Output the (X, Y) coordinate of the center of the cell containing the given text.  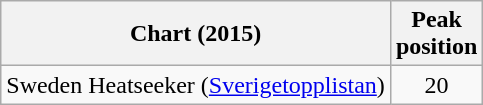
20 (436, 85)
Sweden Heatseeker (Sverigetopplistan) (196, 85)
Chart (2015) (196, 34)
Peakposition (436, 34)
